Capture the cell that displays the provided text and extract its (x, y) central coordinate. 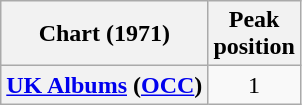
UK Albums (OCC) (104, 85)
Peakposition (254, 34)
1 (254, 85)
Chart (1971) (104, 34)
